From the cell containing the given text, extract its center point as (x, y) coordinate. 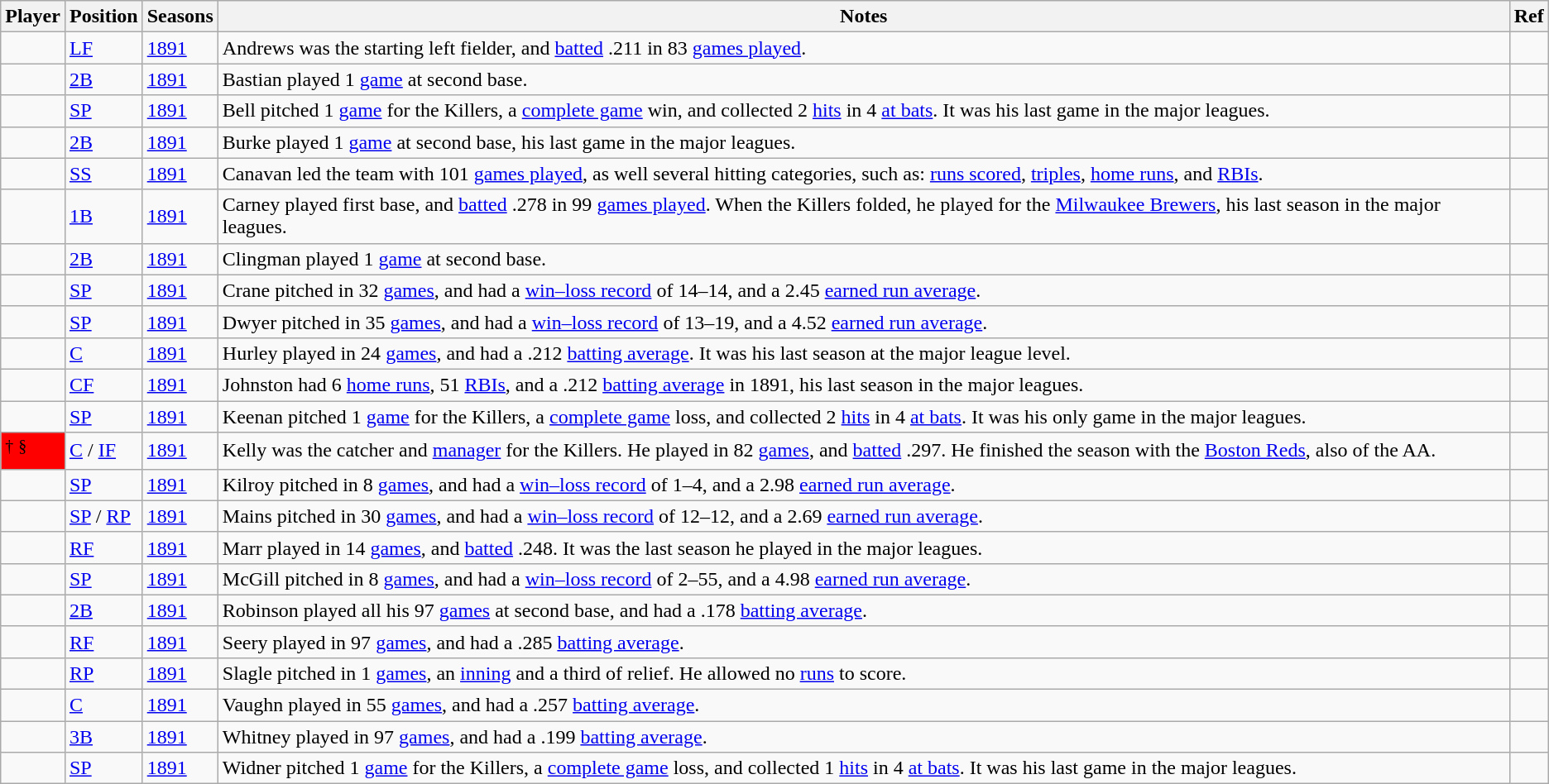
Seasons (180, 17)
SS (103, 174)
Bastian played 1 game at second base. (864, 79)
Andrews was the starting left fielder, and batted .211 in 83 games played. (864, 48)
C / IF (103, 452)
Johnston had 6 home runs, 51 RBIs, and a .212 batting average in 1891, his last season in the major leagues. (864, 385)
SP / RP (103, 516)
Marr played in 14 games, and batted .248. It was the last season he played in the major leagues. (864, 547)
Mains pitched in 30 games, and had a win–loss record of 12–12, and a 2.69 earned run average. (864, 516)
Burke played 1 game at second base, his last game in the major leagues. (864, 142)
Crane pitched in 32 games, and had a win–loss record of 14–14, and a 2.45 earned run average. (864, 290)
Canavan led the team with 101 games played, as well several hitting categories, such as: runs scored, triples, home runs, and RBIs. (864, 174)
Clingman played 1 game at second base. (864, 259)
Robinson played all his 97 games at second base, and had a .178 batting average. (864, 610)
Position (103, 17)
Slagle pitched in 1 games, an inning and a third of relief. He allowed no runs to score. (864, 673)
Kilroy pitched in 8 games, and had a win–loss record of 1–4, and a 2.98 earned run average. (864, 485)
LF (103, 48)
Seery played in 97 games, and had a .285 batting average. (864, 642)
1B (103, 217)
† § (33, 452)
CF (103, 385)
Player (33, 17)
Ref (1529, 17)
Bell pitched 1 game for the Killers, a complete game win, and collected 2 hits in 4 at bats. It was his last game in the major leagues. (864, 111)
McGill pitched in 8 games, and had a win–loss record of 2–55, and a 4.98 earned run average. (864, 579)
Widner pitched 1 game for the Killers, a complete game loss, and collected 1 hits in 4 at bats. It was his last game in the major leagues. (864, 768)
Whitney played in 97 games, and had a .199 batting average. (864, 737)
3B (103, 737)
RP (103, 673)
Hurley played in 24 games, and had a .212 batting average. It was his last season at the major league level. (864, 353)
Notes (864, 17)
Dwyer pitched in 35 games, and had a win–loss record of 13–19, and a 4.52 earned run average. (864, 322)
Keenan pitched 1 game for the Killers, a complete game loss, and collected 2 hits in 4 at bats. It was his only game in the major leagues. (864, 416)
Vaughn played in 55 games, and had a .257 batting average. (864, 705)
